Provide the [x, y] coordinate of the cell's center where the given text is located.  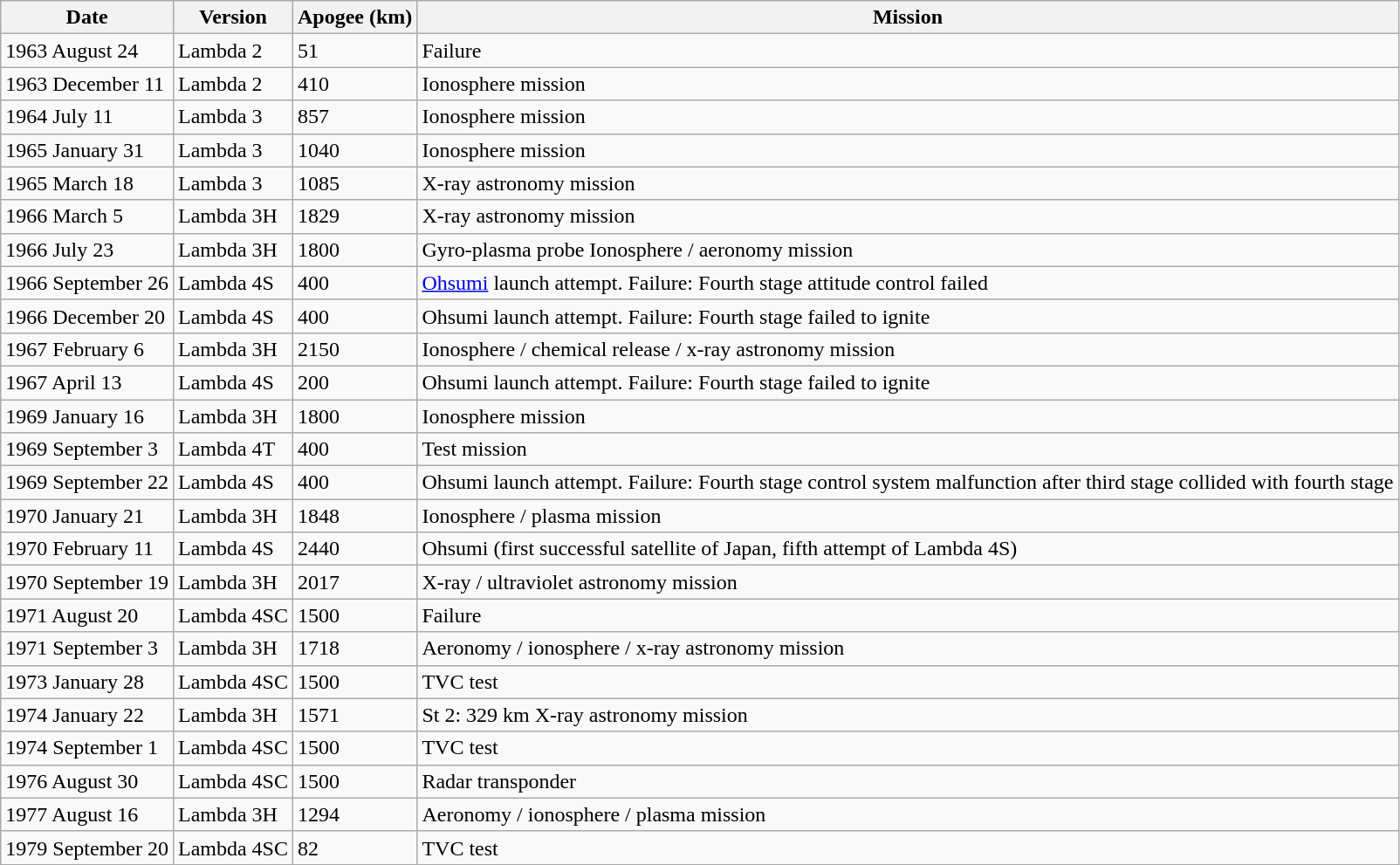
1966 March 5 [87, 216]
200 [355, 382]
Mission [908, 17]
1965 March 18 [87, 183]
Lambda 4T [232, 450]
2150 [355, 349]
1974 September 1 [87, 748]
1964 July 11 [87, 117]
1963 August 24 [87, 51]
Apogee (km) [355, 17]
Test mission [908, 450]
Radar transponder [908, 781]
1966 July 23 [87, 250]
Gyro-plasma probe Ionosphere / aeronomy mission [908, 250]
Aeronomy / ionosphere / plasma mission [908, 814]
1294 [355, 814]
1977 August 16 [87, 814]
Ohsumi (first successful satellite of Japan, fifth attempt of Lambda 4S) [908, 549]
2017 [355, 582]
1974 January 22 [87, 715]
St 2: 329 km X-ray astronomy mission [908, 715]
X-ray / ultraviolet astronomy mission [908, 582]
1970 September 19 [87, 582]
1970 February 11 [87, 549]
1967 April 13 [87, 382]
1971 August 20 [87, 615]
Aeronomy / ionosphere / x-ray astronomy mission [908, 649]
1969 January 16 [87, 416]
857 [355, 117]
82 [355, 848]
Ionosphere / chemical release / x-ray astronomy mission [908, 349]
410 [355, 84]
1976 August 30 [87, 781]
1040 [355, 150]
1971 September 3 [87, 649]
Ohsumi launch attempt. Failure: Fourth stage control system malfunction after third stage collided with fourth stage [908, 483]
1718 [355, 649]
1966 December 20 [87, 316]
Ionosphere / plasma mission [908, 516]
1571 [355, 715]
1969 September 22 [87, 483]
1967 February 6 [87, 349]
1973 January 28 [87, 682]
2440 [355, 549]
Version [232, 17]
Date [87, 17]
1963 December 11 [87, 84]
51 [355, 51]
1979 September 20 [87, 848]
1966 September 26 [87, 283]
1970 January 21 [87, 516]
1085 [355, 183]
1829 [355, 216]
1848 [355, 516]
1965 January 31 [87, 150]
Ohsumi launch attempt. Failure: Fourth stage attitude control failed [908, 283]
1969 September 3 [87, 450]
